Find where the given text appears and provide that cell's center as [X, Y] coordinate. 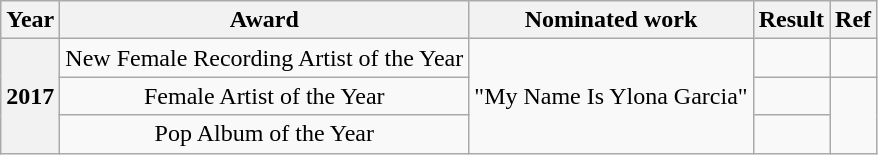
Female Artist of the Year [264, 96]
Year [30, 20]
2017 [30, 96]
Award [264, 20]
Nominated work [611, 20]
"My Name Is Ylona Garcia" [611, 96]
Ref [854, 20]
Pop Album of the Year [264, 134]
New Female Recording Artist of the Year [264, 58]
Result [791, 20]
